Pinpoint the cell where the given text exists, returning its [X, Y] midpoint coordinate. 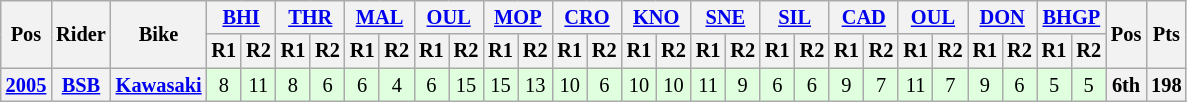
Bike [159, 34]
DON [1002, 17]
MOP [518, 17]
CRO [586, 17]
THR [310, 17]
6th [1126, 85]
2005 [26, 85]
SIL [794, 17]
13 [536, 85]
MAL [380, 17]
BHGP [1072, 17]
BSB [81, 85]
KNO [656, 17]
Kawasaki [159, 85]
4 [396, 85]
BHI [240, 17]
CAD [864, 17]
198 [1166, 85]
Rider [81, 34]
SNE [726, 17]
Pts [1166, 34]
